Output the (x, y) coordinate of the center of the cell containing the given text.  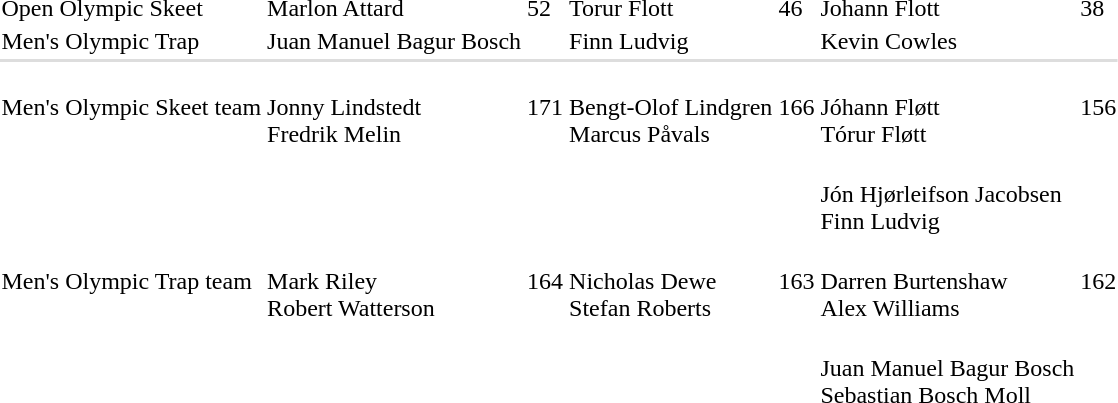
Bengt-Olof LindgrenMarcus Påvals (671, 107)
Jonny Lindstedt Fredrik Melin (394, 107)
Juan Manuel Bagur Bosch (394, 41)
166 (796, 107)
Darren Burtenshaw Alex Williams (948, 281)
Men's Olympic Trap (132, 41)
Jón Hjørleifson Jacobsen Finn Ludvig (948, 194)
Men's Olympic Skeet team (132, 107)
171 (546, 107)
156 (1098, 107)
Kevin Cowles (948, 41)
Jóhann Fløtt Tórur Fløtt (948, 107)
Finn Ludvig (671, 41)
